Return the [X, Y] coordinate for the center point of the cell that contains the specified text.  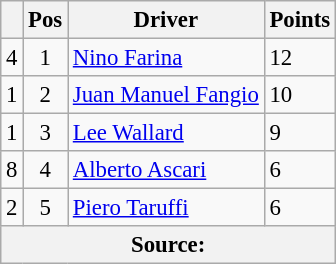
Alberto Ascari [166, 170]
12 [300, 58]
8 [12, 170]
Piero Taruffi [166, 208]
3 [46, 133]
Juan Manuel Fangio [166, 95]
Pos [46, 20]
9 [300, 133]
Nino Farina [166, 58]
Lee Wallard [166, 133]
10 [300, 95]
Source: [168, 245]
Points [300, 20]
5 [46, 208]
Driver [166, 20]
